Identify which cell holds the provided text, then report its [X, Y] central coordinate. 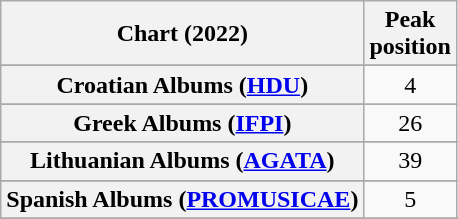
Chart (2022) [182, 34]
Croatian Albums (HDU) [182, 85]
Peakposition [410, 34]
26 [410, 123]
Spanish Albums (PROMUSICAE) [182, 199]
39 [410, 161]
Greek Albums (IFPI) [182, 123]
Lithuanian Albums (AGATA) [182, 161]
5 [410, 199]
4 [410, 85]
